Detect which cell encompasses the target text, then output its [x, y] center coordinate. 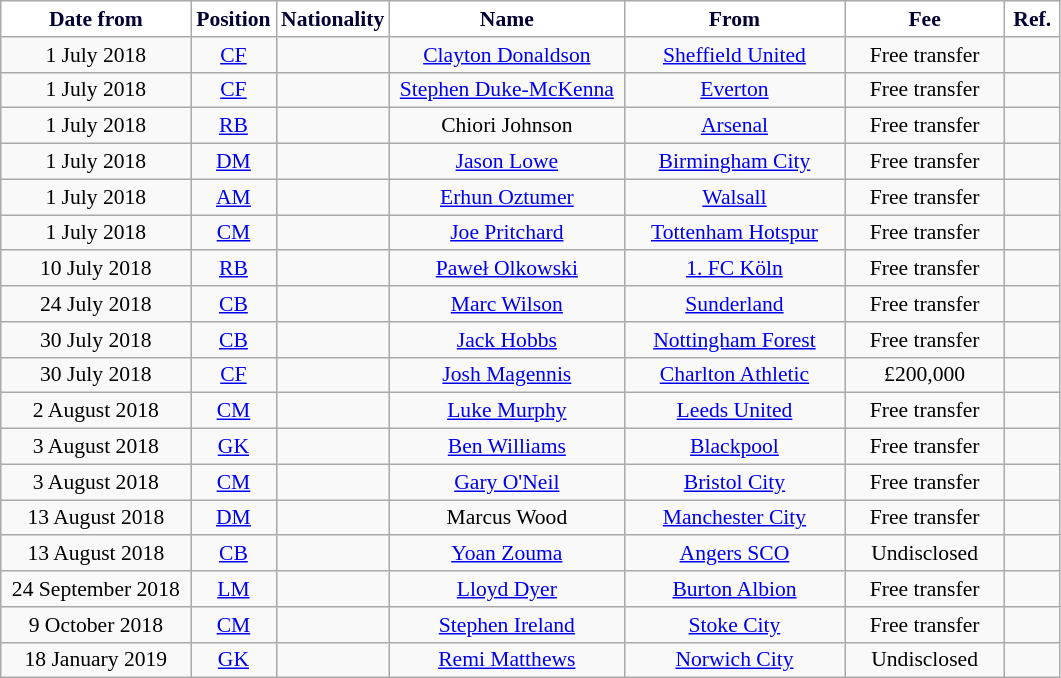
2 August 2018 [96, 411]
Blackpool [734, 447]
Luke Murphy [506, 411]
Stoke City [734, 625]
Everton [734, 90]
Leeds United [734, 411]
Bristol City [734, 482]
Date from [96, 19]
10 July 2018 [96, 269]
Chiori Johnson [506, 126]
Manchester City [734, 518]
Stephen Duke-McKenna [506, 90]
Marc Wilson [506, 304]
Nationality [332, 19]
Clayton Donaldson [506, 55]
Marcus Wood [506, 518]
9 October 2018 [96, 625]
LM [234, 589]
24 September 2018 [96, 589]
Angers SCO [734, 554]
Jason Lowe [506, 162]
Sunderland [734, 304]
Position [234, 19]
Sheffield United [734, 55]
24 July 2018 [96, 304]
Walsall [734, 197]
Paweł Olkowski [506, 269]
Name [506, 19]
Gary O'Neil [506, 482]
Burton Albion [734, 589]
AM [234, 197]
Stephen Ireland [506, 625]
£200,000 [925, 375]
Fee [925, 19]
Arsenal [734, 126]
Joe Pritchard [506, 233]
Erhun Oztumer [506, 197]
1. FC Köln [734, 269]
Jack Hobbs [506, 340]
Ref. [1032, 19]
Josh Magennis [506, 375]
18 January 2019 [96, 660]
Charlton Athletic [734, 375]
Nottingham Forest [734, 340]
Yoan Zouma [506, 554]
Norwich City [734, 660]
Lloyd Dyer [506, 589]
Ben Williams [506, 447]
Tottenham Hotspur [734, 233]
Birmingham City [734, 162]
Remi Matthews [506, 660]
From [734, 19]
